Determine the (x, y) coordinate at the center of the cell enclosing the given text.  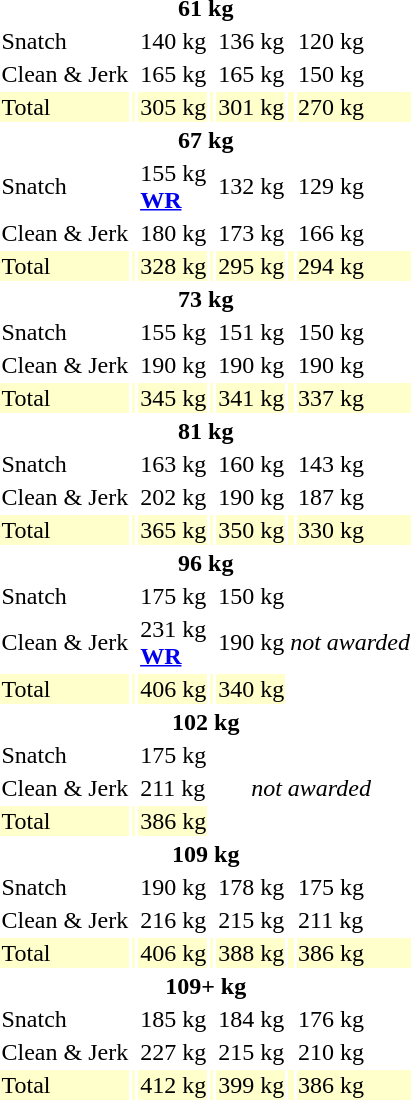
132 kg (252, 186)
67 kg (206, 140)
140 kg (174, 41)
340 kg (252, 689)
180 kg (174, 233)
185 kg (174, 1019)
184 kg (252, 1019)
211 kg (174, 788)
412 kg (174, 1085)
365 kg (174, 530)
399 kg (252, 1085)
178 kg (252, 887)
163 kg (174, 464)
155 kgWR (174, 186)
301 kg (252, 107)
151 kg (252, 332)
136 kg (252, 41)
81 kg (206, 431)
350 kg (252, 530)
173 kg (252, 233)
96 kg (206, 563)
73 kg (206, 299)
295 kg (252, 266)
341 kg (252, 398)
386 kg (174, 821)
388 kg (252, 953)
102 kg (206, 722)
109+ kg (206, 986)
231 kgWR (174, 642)
155 kg (174, 332)
227 kg (174, 1052)
150 kg (252, 596)
328 kg (174, 266)
216 kg (174, 920)
305 kg (174, 107)
160 kg (252, 464)
202 kg (174, 497)
109 kg (206, 854)
345 kg (174, 398)
